Determine the [x, y] coordinate at the center of the cell enclosing the given text.  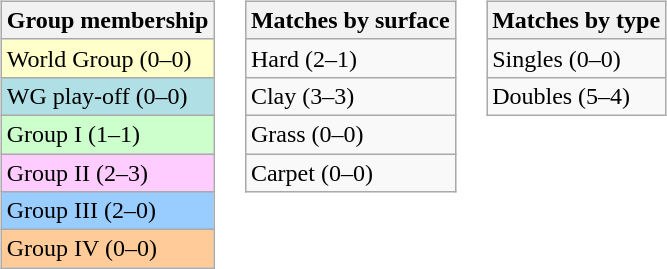
Group IV (0–0) [108, 249]
Group I (1–1) [108, 134]
Doubles (5–4) [576, 96]
World Group (0–0) [108, 58]
Matches by surface [350, 20]
Group membership [108, 20]
Group III (2–0) [108, 211]
WG play-off (0–0) [108, 96]
Singles (0–0) [576, 58]
Clay (3–3) [350, 96]
Grass (0–0) [350, 134]
Group II (2–3) [108, 173]
Hard (2–1) [350, 58]
Matches by type [576, 20]
Carpet (0–0) [350, 173]
